For the text-containing cell, return its midpoint in [x, y] coordinate format. 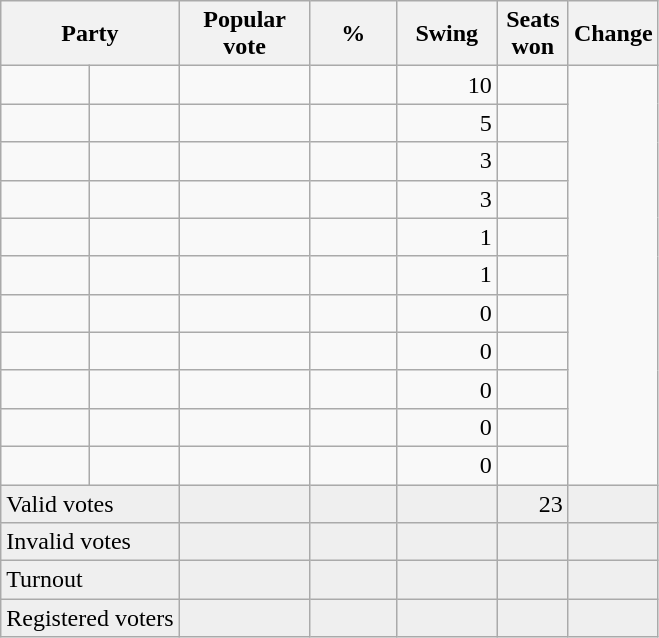
Valid votes [90, 503]
Popular vote [244, 34]
Seatswon [532, 34]
5 [446, 123]
Registered voters [90, 618]
10 [446, 85]
Invalid votes [90, 542]
Swing [446, 34]
23 [532, 503]
Change [613, 34]
Party [90, 34]
Turnout [90, 580]
% [353, 34]
